Provide the [x, y] coordinate of the cell's center where the given text is located.  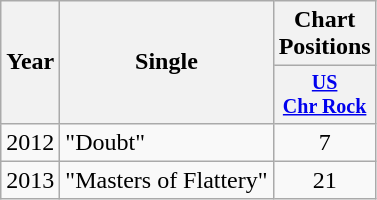
2012 [30, 142]
"Doubt" [166, 142]
"Masters of Flattery" [166, 180]
Single [166, 62]
21 [324, 180]
7 [324, 142]
2013 [30, 180]
Chart Positions [324, 34]
Year [30, 62]
USChr Rock [324, 94]
